Detect which cell encompasses the target text, then output its (x, y) center coordinate. 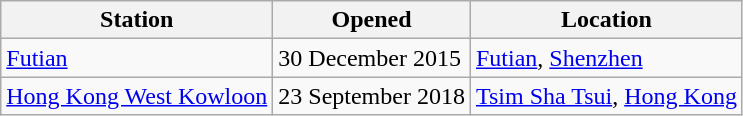
23 September 2018 (372, 96)
Station (137, 20)
Location (606, 20)
Tsim Sha Tsui, Hong Kong (606, 96)
Futian (137, 58)
Futian, Shenzhen (606, 58)
30 December 2015 (372, 58)
Hong Kong West Kowloon (137, 96)
Opened (372, 20)
